Search for the cell housing the specified text and yield its [X, Y] center coordinate. 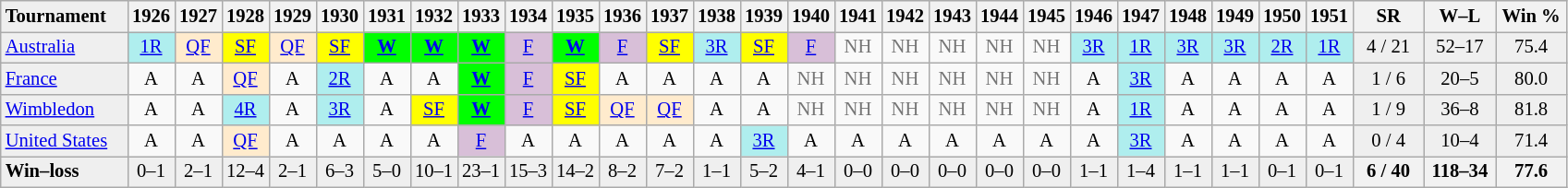
12–4 [246, 171]
1948 [1188, 16]
Australia [65, 47]
20–5 [1460, 78]
6–3 [340, 171]
71.4 [1530, 141]
1934 [529, 16]
77.6 [1530, 171]
United States [65, 141]
14–2 [575, 171]
1933 [480, 16]
81.8 [1530, 110]
1950 [1282, 16]
1940 [811, 16]
23–1 [480, 171]
France [65, 78]
1926 [152, 16]
10–1 [434, 171]
1–4 [1140, 171]
1928 [246, 16]
1936 [623, 16]
1932 [434, 16]
75.4 [1530, 47]
1937 [669, 16]
Wimbledon [65, 110]
1929 [292, 16]
15–3 [529, 171]
5–2 [763, 171]
10–4 [1460, 141]
1943 [952, 16]
W–L [1460, 16]
4R [246, 110]
4 / 21 [1388, 47]
1946 [1094, 16]
8–2 [623, 171]
80.0 [1530, 78]
SR [1388, 16]
36–8 [1460, 110]
1941 [857, 16]
1949 [1234, 16]
1 / 6 [1388, 78]
Win % [1530, 16]
6 / 40 [1388, 171]
Win–loss [65, 171]
1945 [1046, 16]
1947 [1140, 16]
1935 [575, 16]
Tournament [65, 16]
5–0 [386, 171]
4–1 [811, 171]
1939 [763, 16]
1927 [198, 16]
1951 [1329, 16]
1931 [386, 16]
7–2 [669, 171]
1942 [906, 16]
1944 [1000, 16]
0 / 4 [1388, 141]
118–34 [1460, 171]
52–17 [1460, 47]
1 / 9 [1388, 110]
1938 [717, 16]
1930 [340, 16]
